Return the (x, y) coordinate for the center point of the cell that contains the specified text.  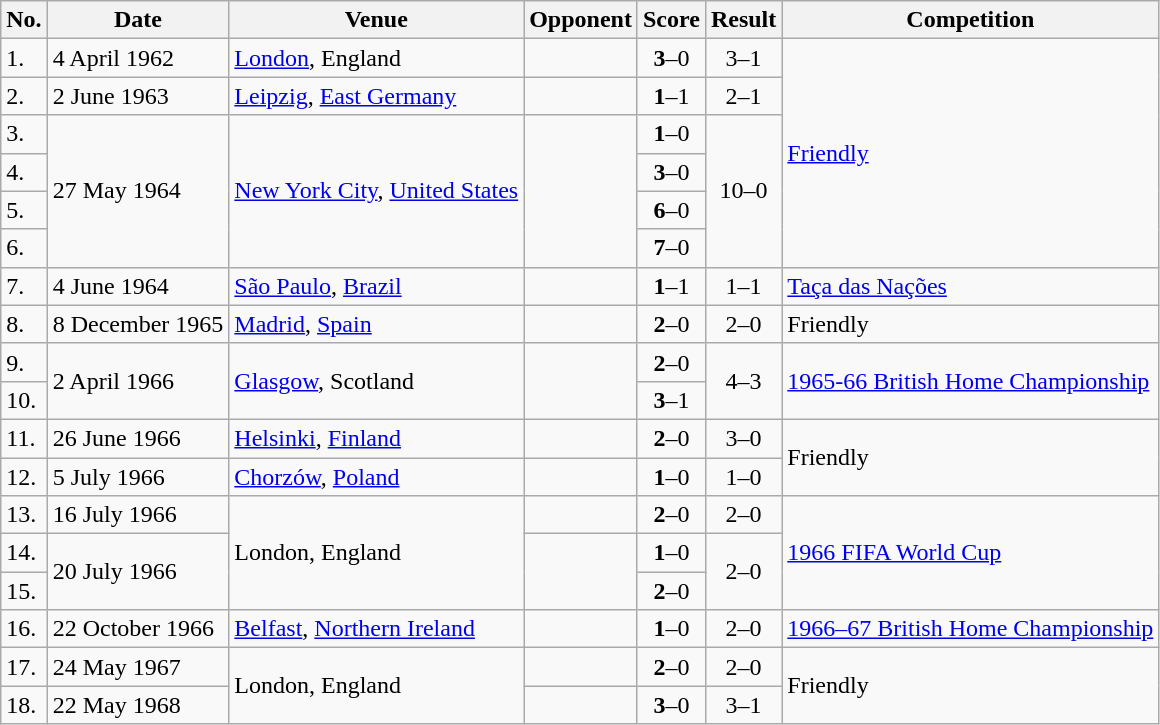
13. (24, 515)
5. (24, 210)
8. (24, 324)
8 December 1965 (138, 324)
Competition (970, 20)
2–1 (743, 96)
1966 FIFA World Cup (970, 553)
10–0 (743, 191)
Score (671, 20)
27 May 1964 (138, 191)
Madrid, Spain (376, 324)
2 June 1963 (138, 96)
24 May 1967 (138, 667)
15. (24, 591)
4–3 (743, 381)
16. (24, 629)
18. (24, 705)
16 July 1966 (138, 515)
9. (24, 362)
New York City, United States (376, 191)
11. (24, 438)
17. (24, 667)
14. (24, 553)
1966–67 British Home Championship (970, 629)
Taça das Nações (970, 286)
12. (24, 477)
20 July 1966 (138, 572)
1. (24, 58)
1965-66 British Home Championship (970, 381)
4. (24, 172)
Belfast, Northern Ireland (376, 629)
26 June 1966 (138, 438)
No. (24, 20)
4 April 1962 (138, 58)
4 June 1964 (138, 286)
Venue (376, 20)
22 May 1968 (138, 705)
Result (743, 20)
7. (24, 286)
Glasgow, Scotland (376, 381)
22 October 1966 (138, 629)
Leipzig, East Germany (376, 96)
Opponent (581, 20)
Date (138, 20)
10. (24, 400)
2 April 1966 (138, 381)
7–0 (671, 248)
Helsinki, Finland (376, 438)
3. (24, 134)
6. (24, 248)
Chorzów, Poland (376, 477)
São Paulo, Brazil (376, 286)
2. (24, 96)
5 July 1966 (138, 477)
6–0 (671, 210)
